Pinpoint the cell where the given text exists, returning its (x, y) midpoint coordinate. 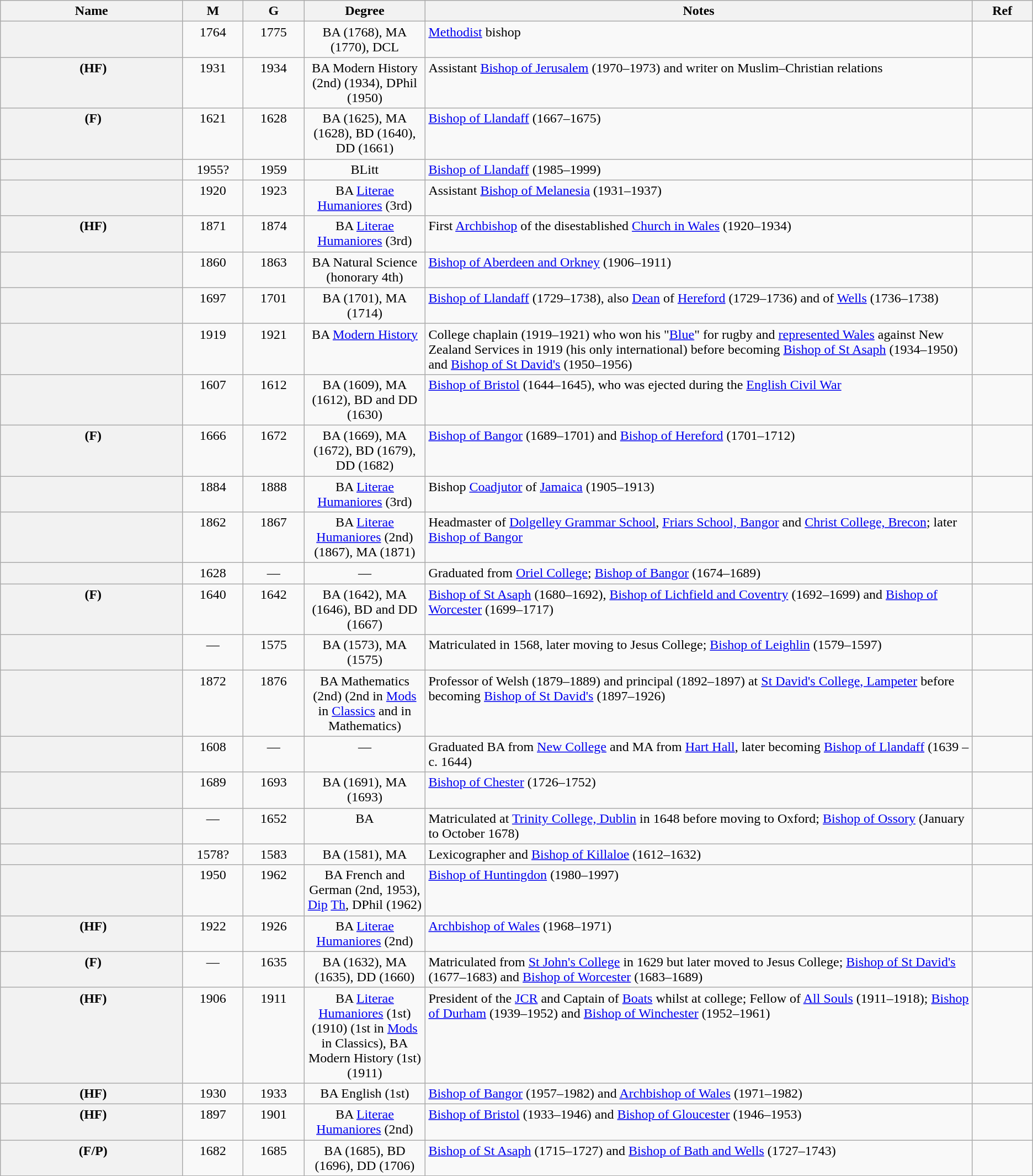
1906 (213, 1035)
1689 (213, 790)
Bishop of Aberdeen and Orkney (1906–1911) (699, 269)
Bishop of Llandaff (1729–1738), also Dean of Hereford (1729–1736) and of Wells (1736–1738) (699, 306)
(F/P) (92, 1158)
Lexicographer and Bishop of Killaloe (1612–1632) (699, 854)
1933 (274, 1093)
Bishop Coadjutor of Jamaica (1905–1913) (699, 493)
1685 (274, 1158)
Bishop of Bangor (1689–1701) and Bishop of Hereford (1701–1712) (699, 450)
1867 (274, 538)
1871 (213, 234)
1962 (274, 890)
BA (1768), MA (1770), DCL (365, 40)
BA (1685), BD (1696), DD (1706) (365, 1158)
1920 (213, 198)
1583 (274, 854)
Notes (699, 11)
1575 (274, 652)
1955? (213, 169)
BA Natural Science (honorary 4th) (365, 269)
1897 (213, 1121)
BA (1581), MA (365, 854)
1926 (274, 934)
1640 (213, 609)
BA (365, 826)
1919 (213, 349)
BA (1642), MA (1646), BD and DD (1667) (365, 609)
BA (1669), MA (1672), BD (1679), DD (1682) (365, 450)
Bishop of Bristol (1644–1645), who was ejected during the English Civil War (699, 400)
1701 (274, 306)
Bishop of Bristol (1933–1946) and Bishop of Gloucester (1946–1953) (699, 1121)
BA (1691), MA (1693) (365, 790)
1901 (274, 1121)
Archbishop of Wales (1968–1971) (699, 934)
BA Literae Humaniores (2nd) (1867), MA (1871) (365, 538)
BA (1625), MA (1628), BD (1640), DD (1661) (365, 134)
Bishop of St Asaph (1680–1692), Bishop of Lichfield and Coventry (1692–1699) and Bishop of Worcester (1699–1717) (699, 609)
1608 (213, 754)
1860 (213, 269)
Assistant Bishop of Melanesia (1931–1937) (699, 198)
Degree (365, 11)
BA French and German (2nd, 1953), Dip Th, DPhil (1962) (365, 890)
Methodist bishop (699, 40)
Matriculated in 1568, later moving to Jesus College; Bishop of Leighlin (1579–1597) (699, 652)
Graduated from Oriel College; Bishop of Bangor (1674–1689) (699, 573)
1652 (274, 826)
BA (1573), MA (1575) (365, 652)
1921 (274, 349)
Bishop of Bangor (1957–1982) and Archbishop of Wales (1971–1982) (699, 1093)
1884 (213, 493)
Matriculated at Trinity College, Dublin in 1648 before moving to Oxford; Bishop of Ossory (January to October 1678) (699, 826)
1607 (213, 400)
1874 (274, 234)
1697 (213, 306)
1863 (274, 269)
1911 (274, 1035)
BA English (1st) (365, 1093)
Headmaster of Dolgelley Grammar School, Friars School, Bangor and Christ College, Brecon; later Bishop of Bangor (699, 538)
BA (1701), MA (1714) (365, 306)
1642 (274, 609)
1621 (213, 134)
Bishop of St Asaph (1715–1727) and Bishop of Bath and Wells (1727–1743) (699, 1158)
1931 (213, 83)
BA (1609), MA (1612), BD and DD (1630) (365, 400)
1666 (213, 450)
1930 (213, 1093)
Professor of Welsh (1879–1889) and principal (1892–1897) at St David's College, Lampeter before becoming Bishop of St David's (1897–1926) (699, 703)
1764 (213, 40)
BA Mathematics (2nd) (2nd in Mods in Classics and in Mathematics) (365, 703)
G (274, 11)
BA Modern History (365, 349)
1612 (274, 400)
Matriculated from St John's College in 1629 but later moved to Jesus College; Bishop of St David's (1677–1683) and Bishop of Worcester (1683–1689) (699, 969)
1922 (213, 934)
1775 (274, 40)
1950 (213, 890)
1959 (274, 169)
Bishop of Chester (1726–1752) (699, 790)
1682 (213, 1158)
Bishop of Llandaff (1985–1999) (699, 169)
M (213, 11)
1872 (213, 703)
1693 (274, 790)
1876 (274, 703)
First Archbishop of the disestablished Church in Wales (1920–1934) (699, 234)
Graduated BA from New College and MA from Hart Hall, later becoming Bishop of Llandaff (1639 – c. 1644) (699, 754)
BLitt (365, 169)
Assistant Bishop of Jerusalem (1970–1973) and writer on Muslim–Christian relations (699, 83)
Bishop of Huntingdon (1980–1997) (699, 890)
BA Literae Humaniores (1st) (1910) (1st in Mods in Classics), BA Modern History (1st) (1911) (365, 1035)
BA (1632), MA (1635), DD (1660) (365, 969)
1672 (274, 450)
1888 (274, 493)
1862 (213, 538)
1923 (274, 198)
BA Modern History (2nd) (1934), DPhil (1950) (365, 83)
1934 (274, 83)
1635 (274, 969)
Bishop of Llandaff (1667–1675) (699, 134)
Name (92, 11)
Ref (1002, 11)
1578? (213, 854)
